Capture the cell that displays the provided text and extract its (x, y) central coordinate. 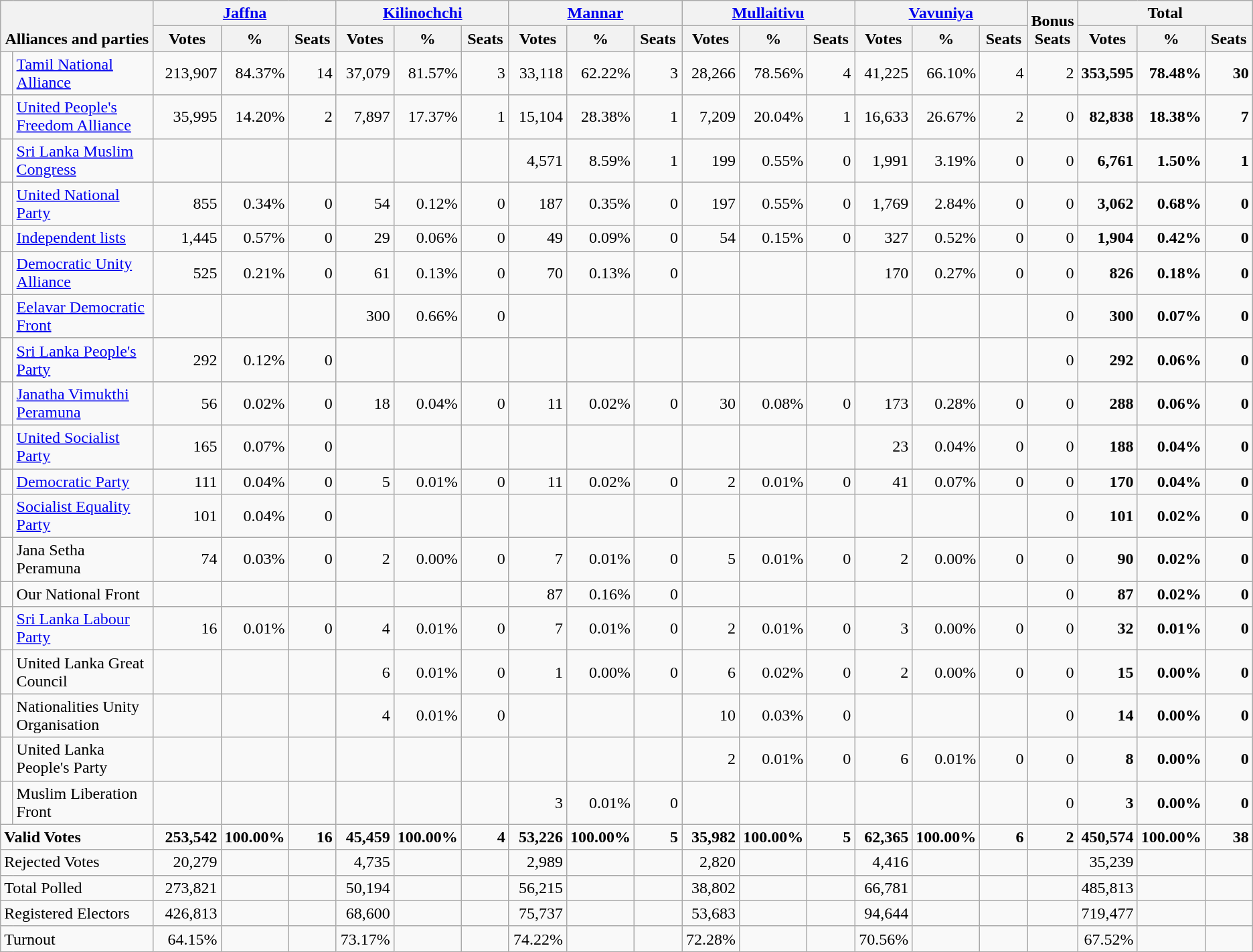
Jaffna (245, 13)
Valid Votes (77, 837)
0.08% (774, 403)
23 (884, 447)
74 (187, 559)
20,279 (187, 862)
56,215 (537, 888)
0.16% (600, 594)
327 (884, 238)
273,821 (187, 888)
Kilinochchi (422, 13)
29 (365, 238)
Total (1165, 13)
Vavuniya (941, 13)
61 (365, 273)
0.66% (427, 316)
Independent lists (83, 238)
8 (1107, 759)
4,735 (365, 862)
353,595 (1107, 74)
United Lanka Great Council (83, 672)
288 (1107, 403)
Registered Electors (77, 913)
Total Polled (77, 888)
38 (1229, 837)
15,104 (537, 116)
Muslim Liberation Front (83, 803)
165 (187, 447)
72.28% (711, 939)
38,802 (711, 888)
525 (187, 273)
4,571 (537, 161)
8.59% (600, 161)
213,907 (187, 74)
Mannar (595, 13)
0.18% (1171, 273)
188 (1107, 447)
62,365 (884, 837)
1,904 (1107, 238)
0.57% (254, 238)
17.37% (427, 116)
56 (187, 403)
14.20% (254, 116)
450,574 (1107, 837)
20.04% (774, 116)
3.19% (946, 161)
26.67% (946, 116)
28.38% (600, 116)
0.15% (774, 238)
United People's Freedom Alliance (83, 116)
15 (1107, 672)
111 (187, 481)
Turnout (77, 939)
66.10% (946, 74)
28,266 (711, 74)
485,813 (1107, 888)
173 (884, 403)
United National Party (83, 203)
United Socialist Party (83, 447)
7,209 (711, 116)
Democratic Unity Alliance (83, 273)
37,079 (365, 74)
78.56% (774, 74)
Janatha Vimukthi Peramuna (83, 403)
18 (365, 403)
2,820 (711, 862)
197 (711, 203)
855 (187, 203)
Sri Lanka Labour Party (83, 629)
Sri Lanka Muslim Congress (83, 161)
426,813 (187, 913)
16,633 (884, 116)
7,897 (365, 116)
199 (711, 161)
0.27% (946, 273)
74.22% (537, 939)
73.17% (365, 939)
84.37% (254, 74)
2,989 (537, 862)
0.28% (946, 403)
10 (711, 716)
18.38% (1171, 116)
32 (1107, 629)
0.52% (946, 238)
Democratic Party (83, 481)
2.84% (946, 203)
0.09% (600, 238)
826 (1107, 273)
82,838 (1107, 116)
1.50% (1171, 161)
Our National Front (83, 594)
90 (1107, 559)
53,226 (537, 837)
Alliances and parties (77, 26)
66,781 (884, 888)
49 (537, 238)
94,644 (884, 913)
0.68% (1171, 203)
50,194 (365, 888)
33,118 (537, 74)
1,991 (884, 161)
0.35% (600, 203)
62.22% (600, 74)
4,416 (884, 862)
Mullaitivu (768, 13)
3,062 (1107, 203)
64.15% (187, 939)
35,995 (187, 116)
35,239 (1107, 862)
Sri Lanka People's Party (83, 360)
Socialist Equality Party (83, 516)
187 (537, 203)
81.57% (427, 74)
0.21% (254, 273)
United Lanka People's Party (83, 759)
41 (884, 481)
Tamil National Alliance (83, 74)
68,600 (365, 913)
1,769 (884, 203)
6,761 (1107, 161)
Jana Setha Peramuna (83, 559)
75,737 (537, 913)
45,459 (365, 837)
35,982 (711, 837)
78.48% (1171, 74)
53,683 (711, 913)
Rejected Votes (77, 862)
0.34% (254, 203)
70.56% (884, 939)
0.42% (1171, 238)
70 (537, 273)
Nationalities Unity Organisation (83, 716)
253,542 (187, 837)
41,225 (884, 74)
Eelavar Democratic Front (83, 316)
1,445 (187, 238)
BonusSeats (1052, 26)
719,477 (1107, 913)
67.52% (1107, 939)
